From the cell containing the given text, extract its center point as [X, Y] coordinate. 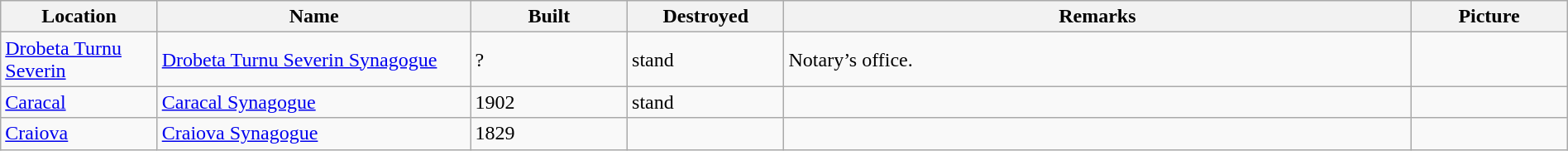
1829 [549, 134]
Picture [1489, 17]
Craiova Synagogue [314, 134]
Destroyed [706, 17]
1902 [549, 102]
Location [79, 17]
Name [314, 17]
? [549, 60]
Craiova [79, 134]
Built [549, 17]
Remarks [1097, 17]
Caracal [79, 102]
Drobeta Turnu Severin [79, 60]
Notary’s office. [1097, 60]
Caracal Synagogue [314, 102]
Drobeta Turnu Severin Synagogue [314, 60]
